Scan for the cell matching the given text and deliver its (X, Y) coordinate at center. 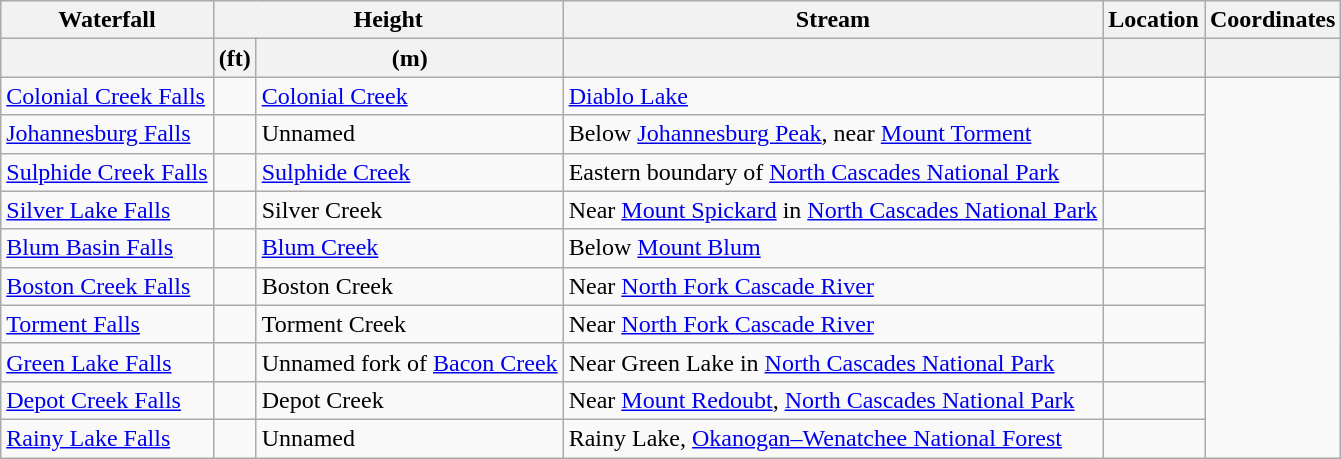
Near Mount Spickard in North Cascades National Park (833, 210)
(ft) (234, 58)
Below Mount Blum (833, 248)
Coordinates (1272, 20)
Depot Creek (410, 400)
Waterfall (107, 20)
Green Lake Falls (107, 362)
Sulphide Creek (410, 172)
Silver Creek (410, 210)
Johannesburg Falls (107, 134)
Blum Basin Falls (107, 248)
Location (1154, 20)
Eastern boundary of North Cascades National Park (833, 172)
Colonial Creek Falls (107, 96)
Torment Falls (107, 324)
Boston Creek Falls (107, 286)
Below Johannesburg Peak, near Mount Torment (833, 134)
Colonial Creek (410, 96)
Torment Creek (410, 324)
Near Green Lake in North Cascades National Park (833, 362)
Sulphide Creek Falls (107, 172)
Blum Creek (410, 248)
Rainy Lake, Okanogan–Wenatchee National Forest (833, 438)
(m) (410, 58)
Unnamed fork of Bacon Creek (410, 362)
Height (388, 20)
Silver Lake Falls (107, 210)
Rainy Lake Falls (107, 438)
Stream (833, 20)
Diablo Lake (833, 96)
Depot Creek Falls (107, 400)
Boston Creek (410, 286)
Near Mount Redoubt, North Cascades National Park (833, 400)
